Search for the cell housing the specified text and yield its (x, y) center coordinate. 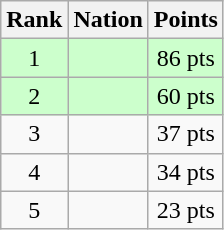
86 pts (186, 58)
Nation (108, 20)
60 pts (186, 96)
2 (34, 96)
3 (34, 134)
37 pts (186, 134)
5 (34, 210)
4 (34, 172)
Points (186, 20)
23 pts (186, 210)
1 (34, 58)
Rank (34, 20)
34 pts (186, 172)
